Detect which cell encompasses the target text, then output its [x, y] center coordinate. 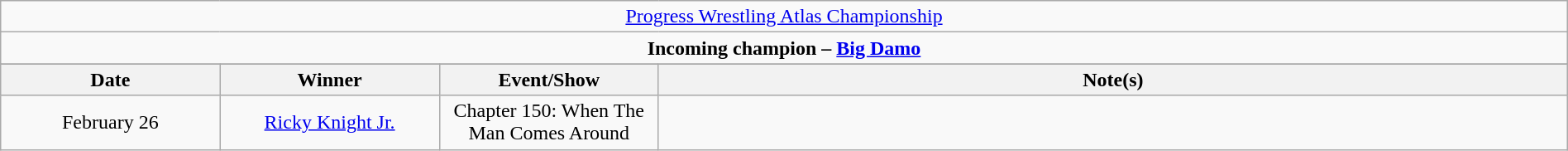
Date [111, 80]
Chapter 150: When The Man Comes Around [549, 123]
Note(s) [1113, 80]
Incoming champion – Big Damo [784, 48]
Ricky Knight Jr. [329, 123]
Progress Wrestling Atlas Championship [784, 17]
Event/Show [549, 80]
February 26 [111, 123]
Winner [329, 80]
